Return (X, Y) of the center of cell containing provided text 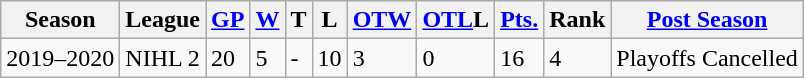
League (163, 20)
NIHL 2 (163, 58)
2019–2020 (60, 58)
16 (520, 58)
Rank (578, 20)
T (298, 20)
0 (456, 58)
W (268, 20)
3 (382, 58)
Pts. (520, 20)
5 (268, 58)
Season (60, 20)
4 (578, 58)
Playoffs Cancelled (708, 58)
10 (330, 58)
Post Season (708, 20)
L (330, 20)
- (298, 58)
OTW (382, 20)
OTLL (456, 20)
GP (228, 20)
20 (228, 58)
